Find where the given text appears and provide that cell's center as (X, Y) coordinate. 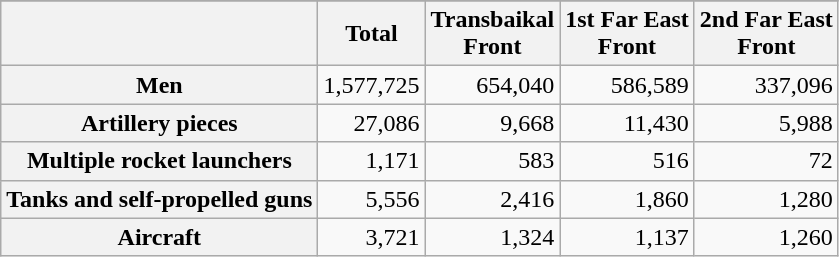
Total (372, 34)
Artillery pieces (160, 123)
Multiple rocket launchers (160, 161)
TransbaikalFront (492, 34)
1st Far EastFront (628, 34)
3,721 (372, 237)
516 (628, 161)
586,589 (628, 85)
72 (766, 161)
5,988 (766, 123)
2,416 (492, 199)
2nd Far EastFront (766, 34)
1,137 (628, 237)
11,430 (628, 123)
583 (492, 161)
337,096 (766, 85)
Tanks and self-propelled guns (160, 199)
5,556 (372, 199)
Men (160, 85)
1,260 (766, 237)
1,577,725 (372, 85)
654,040 (492, 85)
1,324 (492, 237)
1,280 (766, 199)
1,171 (372, 161)
1,860 (628, 199)
27,086 (372, 123)
Aircraft (160, 237)
9,668 (492, 123)
